Extract the [x, y] coordinate from the center of the cell holding the provided text.  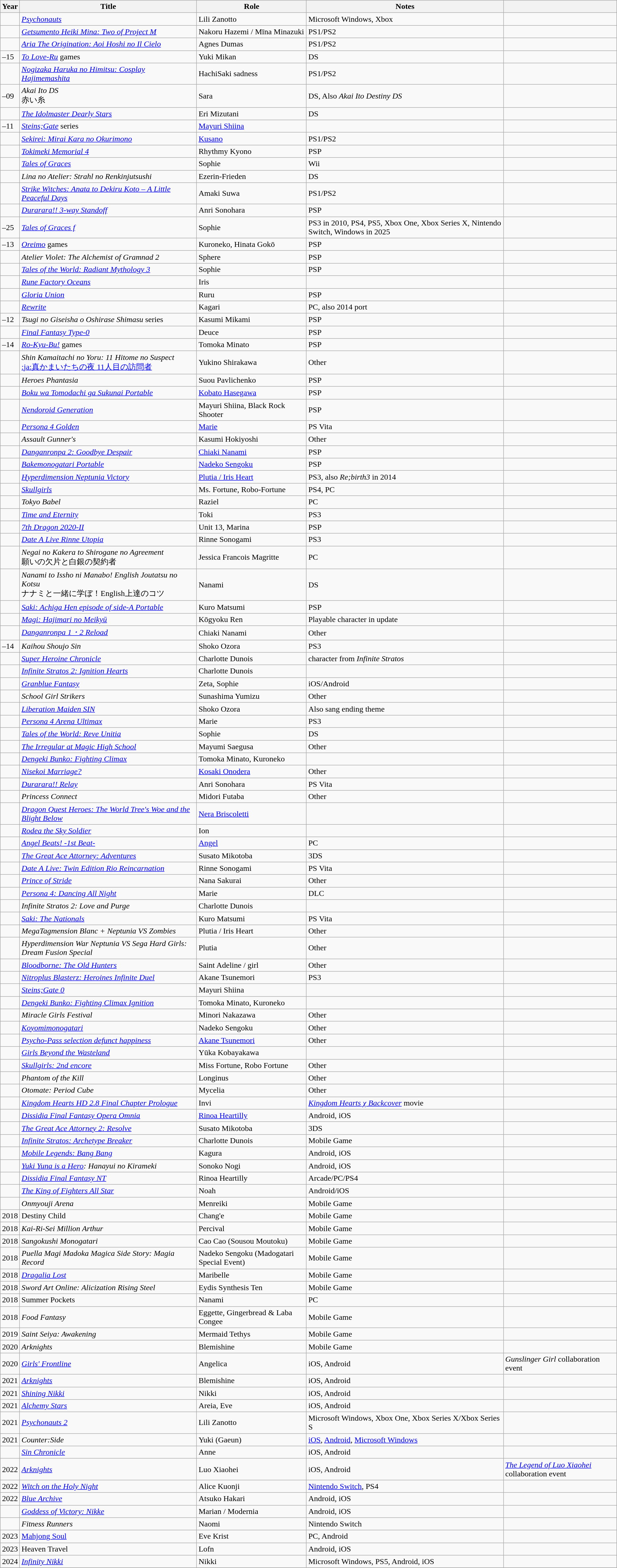
Akai Ito DS赤い糸 [108, 96]
Tokyo Babel [108, 502]
Dissidia Final Fantasy NT [108, 1178]
Angel [252, 843]
Nogizaka Haruka no Himitsu: Cosplay Hajimemashita [108, 74]
DS, Also Akai Ito Destiny DS [405, 96]
Bloodborne: The Old Hunters [108, 965]
Android/iOS [405, 1191]
Tokimeki Memorial 4 [108, 151]
PS3 in 2010, PS4, PS5, Xbox One, Xbox Series X, Nintendo Switch, Windows in 2025 [405, 227]
Princess Connect [108, 797]
Counter:Side [108, 1440]
–25 [10, 227]
Yuki Mikan [252, 57]
Sonoko Nogi [252, 1166]
Shin Kamaitachi no Yoru: 11 Hitome no Suspect:ja:真かまいたちの夜 11人目の訪問者 [108, 363]
–12 [10, 320]
Oreimo games [108, 244]
Angelica [252, 1363]
Mobile Legends: Bang Bang [108, 1153]
Infinity Nikki [108, 1561]
Super Heroine Chronicle [108, 659]
Luo Xiaohei [252, 1469]
Suou Pavlichenko [252, 380]
Yuki Yuna is a Hero: Hanayui no Kirameki [108, 1166]
Gunslinger Girl collaboration event [560, 1363]
Tomoka Minato [252, 345]
Agnes Dumas [252, 44]
Microsoft Windows, Xbox One, Xbox Series X/Xbox Series S [405, 1423]
Saint Adeline / girl [252, 965]
Eydis Synthesis Ten [252, 1287]
Fitness Runners [108, 1524]
Yukino Shirakawa [252, 363]
Kingdom Hearts χ Backcover movie [405, 1103]
Dengeki Bunko: Fighting Climax Ignition [108, 1003]
Ruru [252, 294]
Infinite Stratos 2: Love and Purge [108, 906]
Maribelle [252, 1275]
–09 [10, 96]
Miss Fortune, Robo Fortune [252, 1065]
Atsuko Hakari [252, 1499]
Year [10, 7]
Mermaid Tethys [252, 1334]
Prince of Stride [108, 881]
Microsoft Windows, PS5, Android, iOS [405, 1561]
Naomi [252, 1524]
2019 [10, 1334]
Jessica Francois Magritte [252, 557]
Nitroplus Blasterz: Heroines Infinite Duel [108, 978]
Mahjong Soul [108, 1536]
Alchemy Stars [108, 1406]
Date A Live Rinne Utopia [108, 540]
MegaTagmension Blanc + Neptunia VS Zombies [108, 931]
Wii [405, 164]
Sin Chronicle [108, 1452]
Kai-Ri-Sei Million Arthur [108, 1228]
Atelier Violet: The Alchemist of Gramnad 2 [108, 257]
Rhythmy Kyono [252, 151]
Kagari [252, 307]
Girls' Frontline [108, 1363]
Nintendo Switch, PS4 [405, 1486]
Heroes Phantasia [108, 380]
DLC [405, 893]
The Irregular at Magic High School [108, 747]
Tales of Graces [108, 164]
Raziel [252, 502]
Saki: Achiga Hen episode of side-A Portable [108, 607]
Phantom of the Kill [108, 1078]
Microsoft Windows, Xbox [405, 19]
Durarara!! Relay [108, 784]
Kaihou Shoujo Sin [108, 646]
Plutia [252, 948]
Invi [252, 1103]
HachiSaki sadness [252, 74]
Goddess of Victory: Nikke [108, 1511]
Otomate: Period Cube [108, 1090]
Sword Art Online: Alicization Rising Steel [108, 1287]
Girls Beyond the Wasteland [108, 1053]
Date A Live: Twin Edition Rio Reincarnation [108, 868]
Magi: Hajimari no Meikyū [108, 619]
Strike Witches: Anata to Dekiru Koto – A Little Peaceful Days [108, 193]
Granblue Fantasy [108, 684]
Destiny Child [108, 1216]
Mayumi Saegusa [252, 747]
Summer Pockets [108, 1300]
Longinus [252, 1078]
–15 [10, 57]
Angel Beats! -1st Beat- [108, 843]
Ms. Fortune, Robo-Fortune [252, 489]
Shining Nikki [108, 1393]
Danganronpa 2: Goodbye Despair [108, 452]
Steins;Gate 0 [108, 990]
The King of Fighters All Star [108, 1191]
iOS, Android, Microsoft Windows [405, 1440]
Sangokushi Monogatari [108, 1241]
Cao Cao (Sousou Moutoku) [252, 1241]
Skullgirls [108, 489]
Liberation Maiden SIN [108, 709]
Psychonauts 2 [108, 1423]
Toki [252, 515]
Kuroneko, Hinata Gokō [252, 244]
Lofn [252, 1549]
Mycelia [252, 1090]
Bakemonogatari Portable [108, 464]
Percival [252, 1228]
Also sang ending theme [405, 709]
Infinite Stratos: Archetype Breaker [108, 1140]
Kasumi Mikami [252, 320]
Title [108, 7]
Chang'e [252, 1216]
Assault Gunner's [108, 439]
Unit 13, Marina [252, 527]
Tales of Graces f [108, 227]
Ezerin-Frieden [252, 176]
Iris [252, 282]
Dragon Quest Heroes: The World Tree's Woe and the Blight Below [108, 814]
Noah [252, 1191]
Nisekoi Marriage? [108, 772]
Saint Seiya: Awakening [108, 1334]
Menreiki [252, 1203]
Eri Mizutani [252, 114]
Danganronpa 1・2 Reload [108, 633]
Koyomimonogatari [108, 1028]
Areia, Eve [252, 1406]
Kagura [252, 1153]
To Love-Ru games [108, 57]
Rune Factory Oceans [108, 282]
character from Infinite Stratos [405, 659]
Playable character in update [405, 619]
Rewrite [108, 307]
Deuce [252, 332]
–13 [10, 244]
Marian / Modernia [252, 1511]
Negai no Kakera to Shirogane no Agreement願いの欠片と白銀の契約者 [108, 557]
Nanami to Issho ni Manabo! English Joutatsu no Kotsuナナミと一緒に学ぼ！English上達のコツ [108, 585]
Tales of the World: Radiant Mythology 3 [108, 269]
Nera Briscoletti [252, 814]
Arcade/PC/PS4 [405, 1178]
Durarara!! 3-way Standoff [108, 210]
Dengeki Bunko: Fighting Climax [108, 759]
Sara [252, 96]
Minori Nakazawa [252, 1015]
Kingdom Hearts HD 2.8 Final Chapter Prologue [108, 1103]
Getsumento Heiki Mina: Two of Project M [108, 32]
Dragalia Lost [108, 1275]
Saki: The Nationals [108, 918]
Yuki (Gaeun) [252, 1440]
Witch on the Holy Night [108, 1486]
PC, Android [405, 1536]
Mayuri Shiina, Black Rock Shooter [252, 409]
Rodea the Sky Soldier [108, 831]
Anne [252, 1452]
Psycho-Pass selection defunct happiness [108, 1040]
The Great Ace Attorney 2: Resolve [108, 1128]
Heaven Travel [108, 1549]
Kasumi Hokiyoshi [252, 439]
The Idolmaster Dearly Stars [108, 114]
Persona 4 Arena Ultimax [108, 721]
Kusano [252, 139]
Ro-Kyu-Bu! games [108, 345]
The Legend of Luo Xiaohei collaboration event [560, 1469]
Persona 4 Golden [108, 427]
Dissidia Final Fantasy Opera Omnia [108, 1115]
Notes [405, 7]
Kosaki Onodera [252, 772]
Eve Krist [252, 1536]
Miracle Girls Festival [108, 1015]
Hyperdimension War Neptunia VS Sega Hard Girls: Dream Fusion Special [108, 948]
Zeta, Sophie [252, 684]
2024 [10, 1561]
Sunashima Yumizu [252, 696]
Ion [252, 831]
Nintendo Switch [405, 1524]
Steins;Gate series [108, 126]
Onmyouji Arena [108, 1203]
Tales of the World: Reve Unitia [108, 734]
Boku wa Tomodachi ga Sukunai Portable [108, 393]
Eggette, Gingerbread & Laba Congee [252, 1317]
Sphere [252, 257]
Nakoru Hazemi / Mīna Minazuki [252, 32]
Persona 4: Dancing All Night [108, 893]
PC, also 2014 port [405, 307]
7th Dragon 2020-II [108, 527]
The Great Ace Attorney: Adventures [108, 856]
Time and Eternity [108, 515]
School Girl Strikers [108, 696]
Hyperdimension Neptunia Victory [108, 477]
Amaki Suwa [252, 193]
Kōgyoku Ren [252, 619]
Infinite Stratos 2: Ignition Hearts [108, 671]
Role [252, 7]
Food Fantasy [108, 1317]
Blue Archive [108, 1499]
Psychonauts [108, 19]
PS3, also Re;birth3 in 2014 [405, 477]
Gloria Union [108, 294]
Aria The Origination: Aoi Hoshi no Il Cielo [108, 44]
PS4, PC [405, 489]
Puella Magi Madoka Magica Side Story: Magia Record [108, 1258]
iOS/Android [405, 684]
Lina no Atelier: Strahl no Renkinjutsushi [108, 176]
Sekirei: Mirai Kara no Okurimono [108, 139]
Kobato Hasegawa [252, 393]
Nadeko Sengoku (Madogatari Special Event) [252, 1258]
–11 [10, 126]
Yūka Kobayakawa [252, 1053]
Nendoroid Generation [108, 409]
Alice Kuonji [252, 1486]
Skullgirls: 2nd encore [108, 1065]
Nana Sakurai [252, 881]
Final Fantasy Type-0 [108, 332]
Tsugi no Giseisha o Oshirase Shimasu series [108, 320]
Midori Futaba [252, 797]
